Detect which cell encompasses the target text, then output its [x, y] center coordinate. 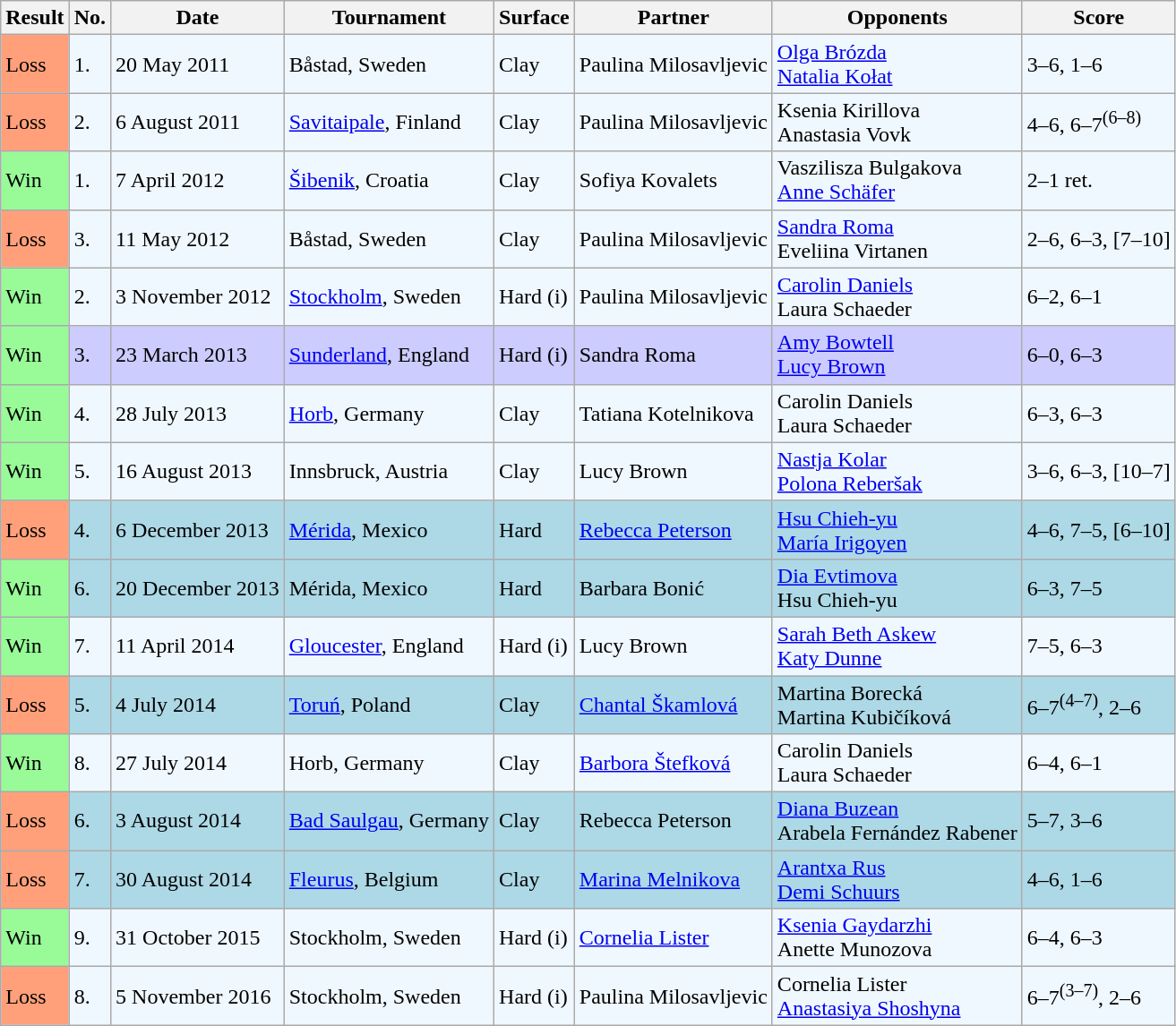
3 November 2012 [198, 297]
6–4, 6–1 [1098, 763]
2–6, 6–3, [7–10] [1098, 238]
7–5, 6–3 [1098, 646]
27 July 2014 [198, 763]
Chantal Škamlová [674, 704]
6–3, 6–3 [1098, 414]
Score [1098, 18]
Sunderland, England [389, 355]
Savitaipale, Finland [389, 122]
Fleurus, Belgium [389, 879]
Tournament [389, 18]
11 May 2012 [198, 238]
6–4, 6–3 [1098, 938]
Surface [535, 18]
Gloucester, England [389, 646]
Sandra Roma Eveliina Virtanen [897, 238]
Result [35, 18]
Partner [674, 18]
Dia Evtimova Hsu Chieh-yu [897, 587]
Arantxa Rus Demi Schuurs [897, 879]
3–6, 1–6 [1098, 64]
6–7(4–7), 2–6 [1098, 704]
9. [90, 938]
Nastja Kolar Polona Reberšak [897, 471]
2–1 ret. [1098, 181]
4–6, 6–7(6–8) [1098, 122]
7 April 2012 [198, 181]
23 March 2013 [198, 355]
16 August 2013 [198, 471]
4 July 2014 [198, 704]
6–2, 6–1 [1098, 297]
6 December 2013 [198, 530]
6 August 2011 [198, 122]
Tatiana Kotelnikova [674, 414]
Ksenia Kirillova Anastasia Vovk [897, 122]
4–6, 1–6 [1098, 879]
20 December 2013 [198, 587]
Sandra Roma [674, 355]
Cornelia Lister Anastasiya Shoshyna [897, 996]
Marina Melnikova [674, 879]
30 August 2014 [198, 879]
Amy Bowtell Lucy Brown [897, 355]
28 July 2013 [198, 414]
Toruń, Poland [389, 704]
Date [198, 18]
20 May 2011 [198, 64]
4–6, 7–5, [6–10] [1098, 530]
Sofiya Kovalets [674, 181]
Hsu Chieh-yu María Irigoyen [897, 530]
6–3, 7–5 [1098, 587]
Barbara Bonić [674, 587]
Vaszilisza Bulgakova Anne Schäfer [897, 181]
5 November 2016 [198, 996]
Olga Brózda Natalia Kołat [897, 64]
6–0, 6–3 [1098, 355]
31 October 2015 [198, 938]
3 August 2014 [198, 822]
Šibenik, Croatia [389, 181]
Martina Borecká Martina Kubičíková [897, 704]
Bad Saulgau, Germany [389, 822]
11 April 2014 [198, 646]
Diana Buzean Arabela Fernández Rabener [897, 822]
Innsbruck, Austria [389, 471]
5–7, 3–6 [1098, 822]
Sarah Beth Askew Katy Dunne [897, 646]
Opponents [897, 18]
6–7(3–7), 2–6 [1098, 996]
No. [90, 18]
Ksenia Gaydarzhi Anette Munozova [897, 938]
Cornelia Lister [674, 938]
Barbora Štefková [674, 763]
3–6, 6–3, [10–7] [1098, 471]
